Extract the (X, Y) coordinate from the center of the cell holding the provided text.  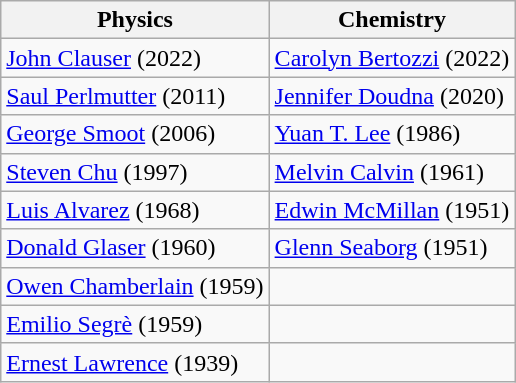
Edwin McMillan (1951) (392, 210)
Luis Alvarez (1968) (135, 210)
Chemistry (392, 20)
Saul Perlmutter (2011) (135, 96)
Ernest Lawrence (1939) (135, 362)
Melvin Calvin (1961) (392, 172)
Glenn Seaborg (1951) (392, 248)
Steven Chu (1997) (135, 172)
Emilio Segrè (1959) (135, 324)
Donald Glaser (1960) (135, 248)
George Smoot (2006) (135, 134)
John Clauser (2022) (135, 58)
Yuan T. Lee (1986) (392, 134)
Physics (135, 20)
Owen Chamberlain (1959) (135, 286)
Jennifer Doudna (2020) (392, 96)
Carolyn Bertozzi (2022) (392, 58)
